From the cell containing the given text, extract its center point as (X, Y) coordinate. 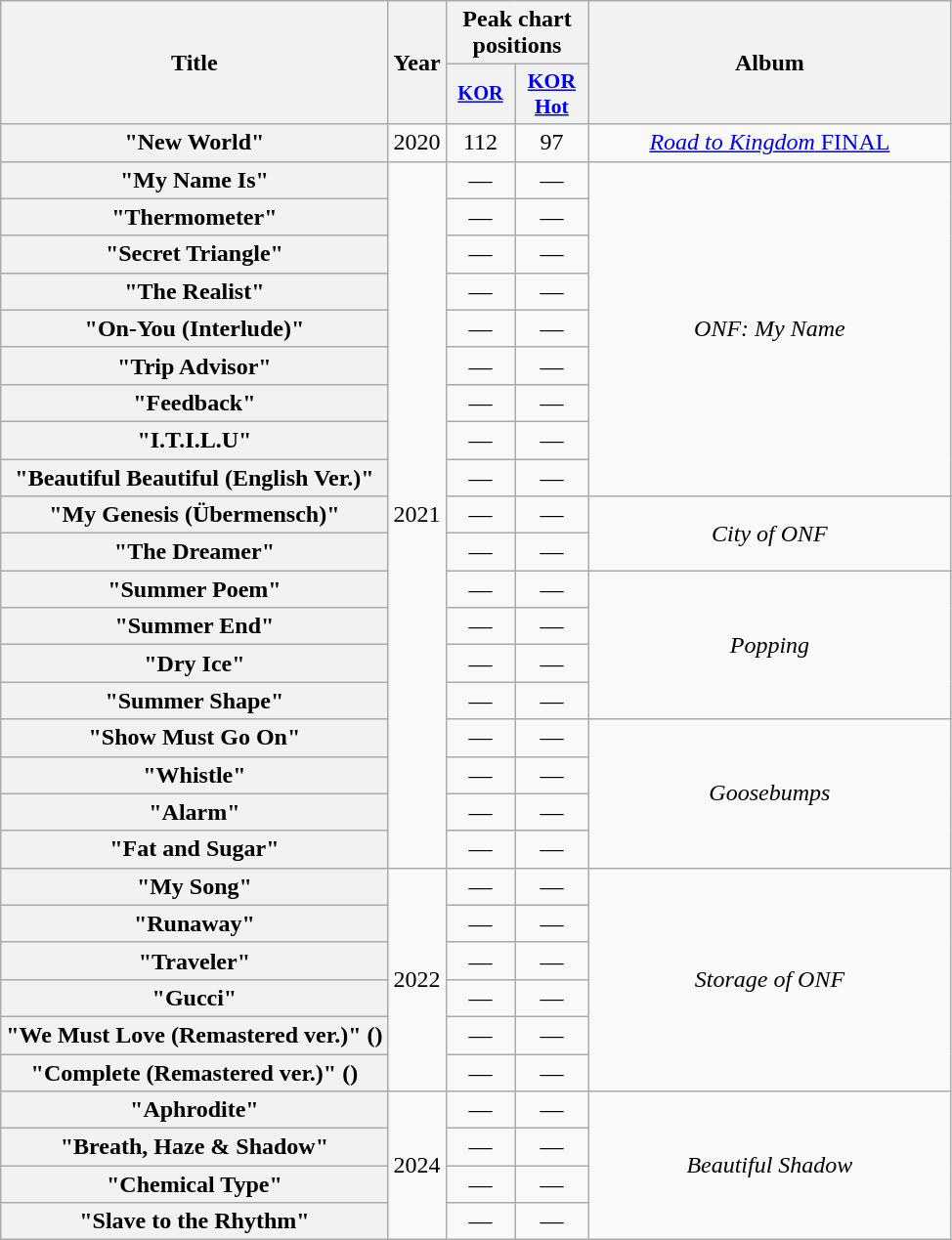
"My Name Is" (195, 180)
"New World" (195, 143)
112 (481, 143)
2022 (416, 979)
KORHot (551, 94)
"Alarm" (195, 812)
"Secret Triangle" (195, 254)
"Trip Advisor" (195, 365)
Goosebumps (770, 793)
"On-You (Interlude)" (195, 328)
"Runaway" (195, 923)
2021 (416, 514)
"Summer Poem" (195, 589)
"Slave to the Rhythm" (195, 1221)
"I.T.I.L.U" (195, 440)
"My Song" (195, 886)
"Show Must Go On" (195, 738)
City of ONF (770, 534)
Beautiful Shadow (770, 1166)
97 (551, 143)
Year (416, 63)
Peak chart positions (517, 33)
2020 (416, 143)
"Chemical Type" (195, 1184)
"Breath, Haze & Shadow" (195, 1147)
ONF: My Name (770, 328)
"Feedback" (195, 403)
Road to Kingdom FINAL (770, 143)
"Thermometer" (195, 217)
"We Must Love (Remastered ver.)" () (195, 1035)
"The Realist" (195, 291)
"Gucci" (195, 998)
"Beautiful Beautiful (English Ver.)" (195, 478)
Title (195, 63)
"Aphrodite" (195, 1110)
2024 (416, 1166)
"The Dreamer" (195, 552)
Storage of ONF (770, 979)
"My Genesis (Übermensch)" (195, 515)
"Whistle" (195, 775)
"Summer Shape" (195, 701)
"Dry Ice" (195, 663)
"Summer End" (195, 626)
"Fat and Sugar" (195, 849)
Album (770, 63)
Popping (770, 645)
KOR (481, 94)
"Complete (Remastered ver.)" () (195, 1072)
"Traveler" (195, 961)
